Find where the given text appears and provide that cell's center as [X, Y] coordinate. 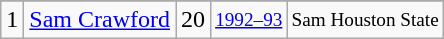
Sam Crawford [100, 20]
20 [194, 20]
Sam Houston State [365, 20]
1992–93 [249, 20]
1 [12, 20]
